Find where the given text appears and provide that cell's center as (x, y) coordinate. 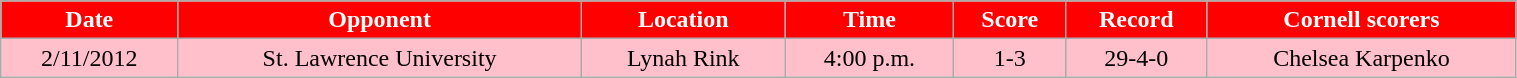
Opponent (380, 20)
Score (1010, 20)
Lynah Rink (683, 58)
Record (1136, 20)
Time (870, 20)
Date (90, 20)
1-3 (1010, 58)
4:00 p.m. (870, 58)
29-4-0 (1136, 58)
Chelsea Karpenko (1362, 58)
2/11/2012 (90, 58)
Cornell scorers (1362, 20)
Location (683, 20)
St. Lawrence University (380, 58)
